Determine the [x, y] coordinate at the center of the cell enclosing the given text.  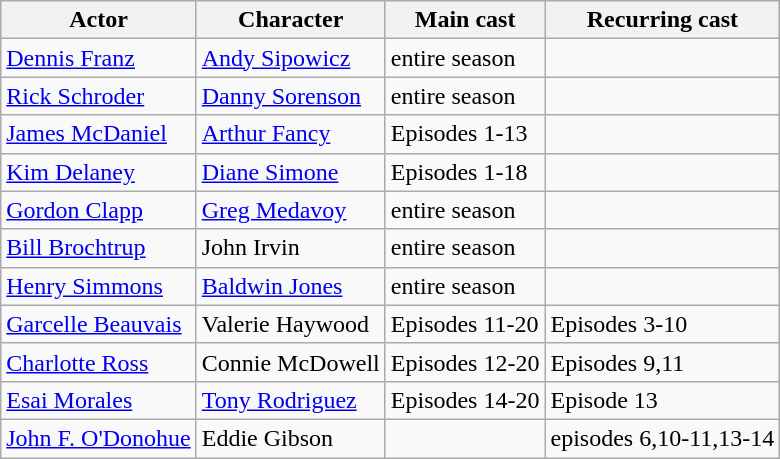
Andy Sipowicz [290, 58]
Episode 13 [662, 400]
John F. O'Donohue [98, 438]
Actor [98, 20]
Greg Medavoy [290, 210]
Diane Simone [290, 172]
Gordon Clapp [98, 210]
Dennis Franz [98, 58]
Danny Sorenson [290, 96]
Episodes 14-20 [465, 400]
Connie McDowell [290, 362]
Kim Delaney [98, 172]
Arthur Fancy [290, 134]
Tony Rodriguez [290, 400]
Episodes 9,11 [662, 362]
Charlotte Ross [98, 362]
Rick Schroder [98, 96]
Baldwin Jones [290, 286]
Henry Simmons [98, 286]
John Irvin [290, 248]
Eddie Gibson [290, 438]
James McDaniel [98, 134]
Garcelle Beauvais [98, 324]
Recurring cast [662, 20]
Episodes 1-18 [465, 172]
Bill Brochtrup [98, 248]
Valerie Haywood [290, 324]
episodes 6,10-11,13-14 [662, 438]
Main cast [465, 20]
Episodes 12-20 [465, 362]
Episodes 3-10 [662, 324]
Character [290, 20]
Episodes 1-13 [465, 134]
Esai Morales [98, 400]
Episodes 11-20 [465, 324]
